Return the [X, Y] coordinate for the center point of the cell that contains the specified text.  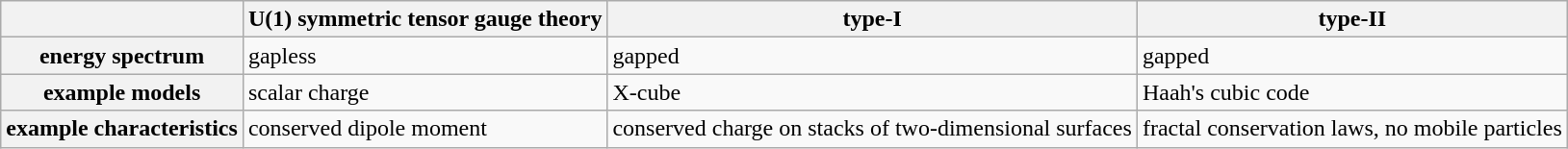
scalar charge [425, 92]
gapless [425, 56]
conserved dipole moment [425, 129]
type-I [872, 19]
X-cube [872, 92]
conserved charge on stacks of two-dimensional surfaces [872, 129]
example characteristics [122, 129]
type-II [1351, 19]
example models [122, 92]
energy spectrum [122, 56]
fractal conservation laws, no mobile particles [1351, 129]
Haah's cubic code [1351, 92]
U(1) symmetric tensor gauge theory [425, 19]
